Pinpoint the cell where the given text exists, returning its [x, y] midpoint coordinate. 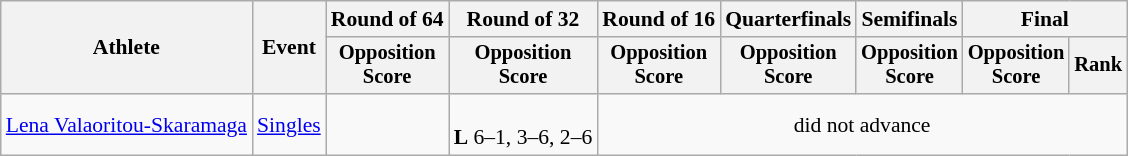
Singles [289, 124]
Round of 32 [524, 19]
Round of 64 [388, 19]
L 6–1, 3–6, 2–6 [524, 124]
Athlete [126, 48]
Final [1045, 19]
did not advance [862, 124]
Lena Valaoritou-Skaramaga [126, 124]
Rank [1098, 66]
Round of 16 [658, 19]
Quarterfinals [788, 19]
Semifinals [910, 19]
Event [289, 48]
